Find where the given text appears and provide that cell's center as (x, y) coordinate. 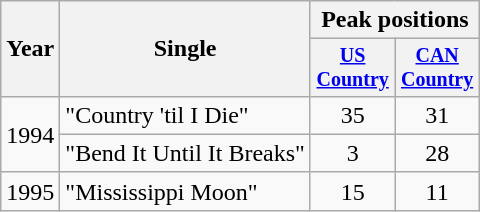
"Country 'til I Die" (186, 115)
"Bend It Until It Breaks" (186, 153)
35 (352, 115)
31 (437, 115)
28 (437, 153)
15 (352, 191)
Peak positions (394, 20)
"Mississippi Moon" (186, 191)
1994 (30, 134)
11 (437, 191)
US Country (352, 68)
CAN Country (437, 68)
Year (30, 49)
3 (352, 153)
1995 (30, 191)
Single (186, 49)
